Return [X, Y] of the center of cell containing provided text 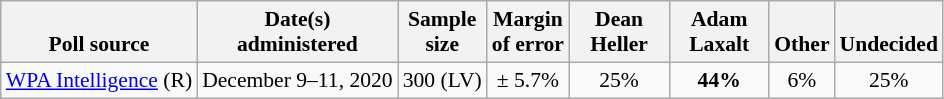
December 9–11, 2020 [298, 80]
Poll source [99, 32]
44% [719, 80]
WPA Intelligence (R) [99, 80]
Other [802, 32]
Samplesize [442, 32]
6% [802, 80]
AdamLaxalt [719, 32]
Marginof error [528, 32]
300 (LV) [442, 80]
Date(s)administered [298, 32]
DeanHeller [619, 32]
± 5.7% [528, 80]
Undecided [889, 32]
